Detect which cell encompasses the target text, then output its [x, y] center coordinate. 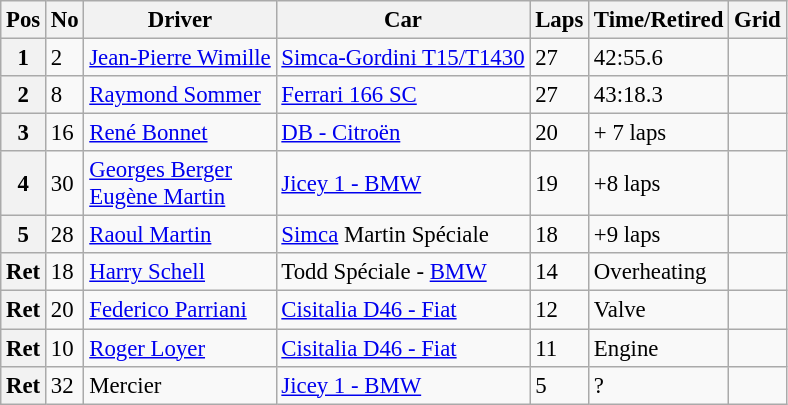
Overheating [659, 273]
Time/Retired [659, 20]
16 [65, 133]
Valve [659, 310]
11 [560, 348]
30 [65, 184]
Driver [180, 20]
8 [65, 95]
+ 7 laps [659, 133]
Grid [758, 20]
Simca-Gordini T15/T1430 [403, 58]
Roger Loyer [180, 348]
Car [403, 20]
1 [24, 58]
28 [65, 235]
Raymond Sommer [180, 95]
Ferrari 166 SC [403, 95]
+8 laps [659, 184]
+9 laps [659, 235]
Simca Martin Spéciale [403, 235]
42:55.6 [659, 58]
Federico Parriani [180, 310]
Laps [560, 20]
14 [560, 273]
10 [65, 348]
Mercier [180, 385]
Raoul Martin [180, 235]
Pos [24, 20]
3 [24, 133]
Todd Spéciale - BMW [403, 273]
43:18.3 [659, 95]
4 [24, 184]
Harry Schell [180, 273]
DB - Citroën [403, 133]
12 [560, 310]
? [659, 385]
Jean-Pierre Wimille [180, 58]
Engine [659, 348]
32 [65, 385]
René Bonnet [180, 133]
No [65, 20]
19 [560, 184]
Georges Berger Eugène Martin [180, 184]
